Identify which cell holds the provided text, then report its (X, Y) central coordinate. 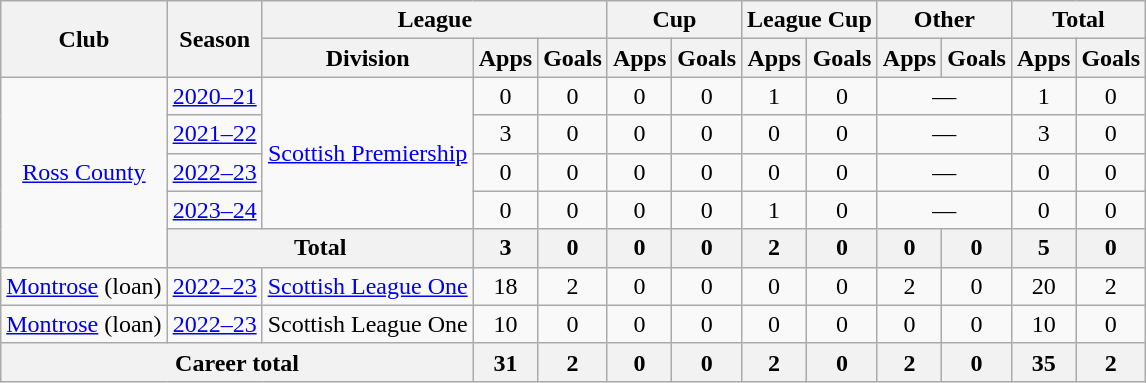
League (434, 20)
35 (1043, 362)
2020–21 (214, 96)
Career total (237, 362)
Scottish Premiership (368, 153)
31 (505, 362)
Other (944, 20)
5 (1043, 248)
18 (505, 286)
League Cup (810, 20)
20 (1043, 286)
2023–24 (214, 210)
Season (214, 39)
Division (368, 58)
Ross County (84, 172)
2021–22 (214, 134)
Club (84, 39)
Cup (674, 20)
